Capture the cell that displays the provided text and extract its [x, y] central coordinate. 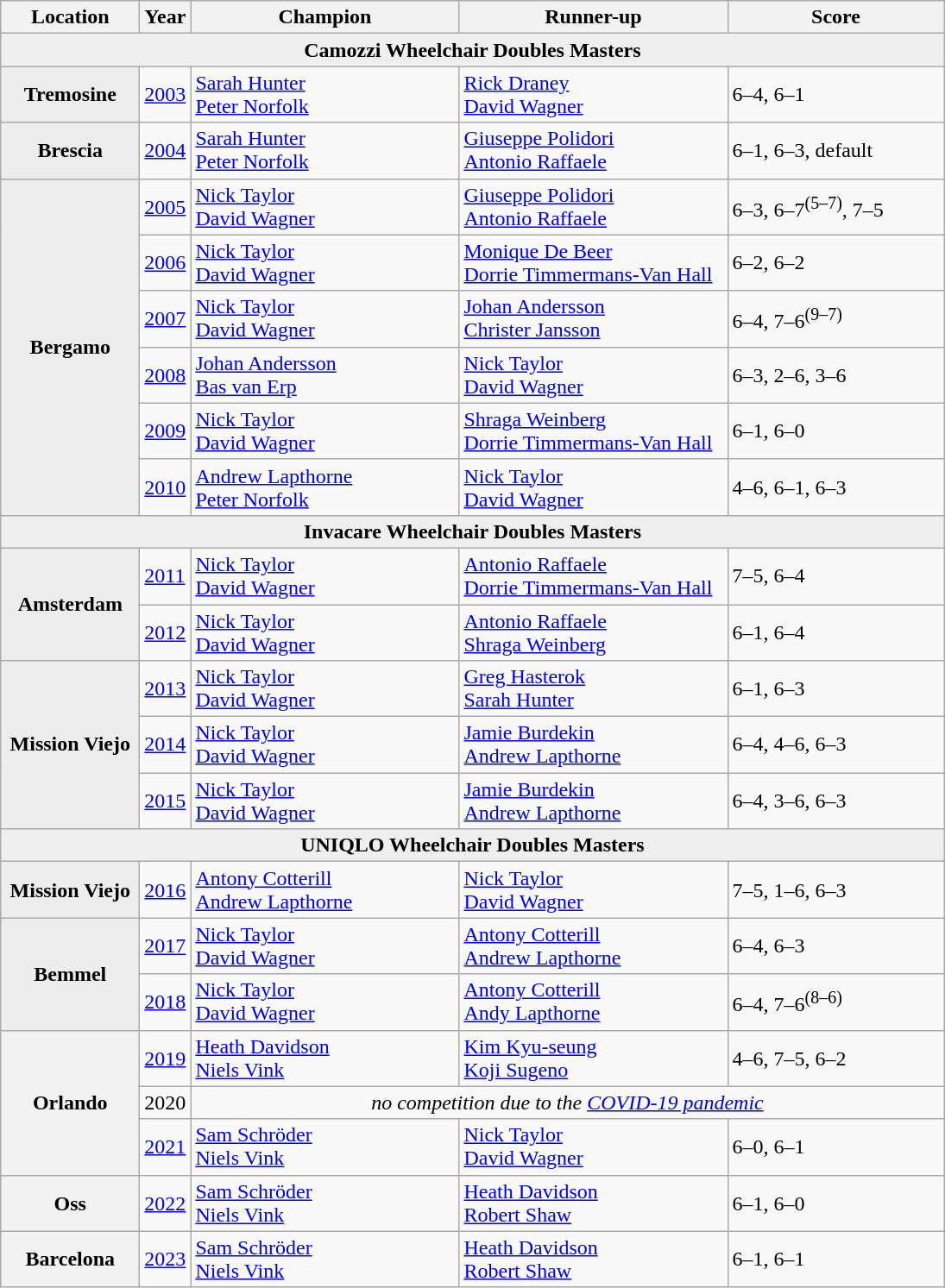
2018 [166, 1002]
Year [166, 17]
Shraga Weinberg Dorrie Timmermans-Van Hall [594, 431]
6–4, 7–6(9–7) [835, 319]
2010 [166, 487]
2019 [166, 1058]
2020 [166, 1103]
Champion [324, 17]
Antonio Raffaele Dorrie Timmermans-Van Hall [594, 576]
2011 [166, 576]
2013 [166, 688]
4–6, 7–5, 6–2 [835, 1058]
2009 [166, 431]
2003 [166, 95]
Antony Cotterill Andy Lapthorne [594, 1002]
6–2, 6–2 [835, 262]
2007 [166, 319]
Andrew Lapthorne Peter Norfolk [324, 487]
Oss [71, 1203]
no competition due to the COVID-19 pandemic [568, 1103]
2006 [166, 262]
Kim Kyu-seung Koji Sugeno [594, 1058]
Score [835, 17]
6–4, 7–6(8–6) [835, 1002]
Barcelona [71, 1260]
7–5, 6–4 [835, 576]
6–4, 6–3 [835, 946]
2023 [166, 1260]
2022 [166, 1203]
Greg Hasterok Sarah Hunter [594, 688]
7–5, 1–6, 6–3 [835, 890]
Antonio Raffaele Shraga Weinberg [594, 631]
UNIQLO Wheelchair Doubles Masters [473, 845]
Brescia [71, 150]
2004 [166, 150]
Amsterdam [71, 604]
2016 [166, 890]
2014 [166, 745]
Bemmel [71, 974]
Heath Davidson Niels Vink [324, 1058]
6–1, 6–3 [835, 688]
6–1, 6–3, default [835, 150]
Camozzi Wheelchair Doubles Masters [473, 50]
4–6, 6–1, 6–3 [835, 487]
6–4, 6–1 [835, 95]
Runner-up [594, 17]
2012 [166, 631]
6–1, 6–4 [835, 631]
6–4, 3–6, 6–3 [835, 801]
2017 [166, 946]
2005 [166, 207]
6–4, 4–6, 6–3 [835, 745]
6–3, 2–6, 3–6 [835, 374]
Johan Andersson Christer Jansson [594, 319]
2015 [166, 801]
Monique De Beer Dorrie Timmermans-Van Hall [594, 262]
Orlando [71, 1103]
Johan Andersson Bas van Erp [324, 374]
Invacare Wheelchair Doubles Masters [473, 531]
2021 [166, 1147]
Tremosine [71, 95]
Location [71, 17]
Rick Draney David Wagner [594, 95]
2008 [166, 374]
6–1, 6–1 [835, 1260]
6–0, 6–1 [835, 1147]
Bergamo [71, 347]
6–3, 6–7(5–7), 7–5 [835, 207]
